For the text-containing cell, return its midpoint in [x, y] coordinate format. 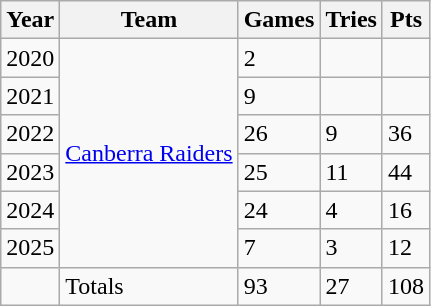
27 [352, 286]
Canberra Raiders [149, 153]
93 [279, 286]
2022 [30, 134]
Totals [149, 286]
36 [406, 134]
Team [149, 20]
2020 [30, 58]
2 [279, 58]
7 [279, 248]
11 [352, 172]
2025 [30, 248]
44 [406, 172]
Tries [352, 20]
2023 [30, 172]
Pts [406, 20]
2024 [30, 210]
Games [279, 20]
12 [406, 248]
3 [352, 248]
26 [279, 134]
108 [406, 286]
2021 [30, 96]
24 [279, 210]
4 [352, 210]
16 [406, 210]
Year [30, 20]
25 [279, 172]
